Output the (X, Y) coordinate of the center of the cell containing the given text.  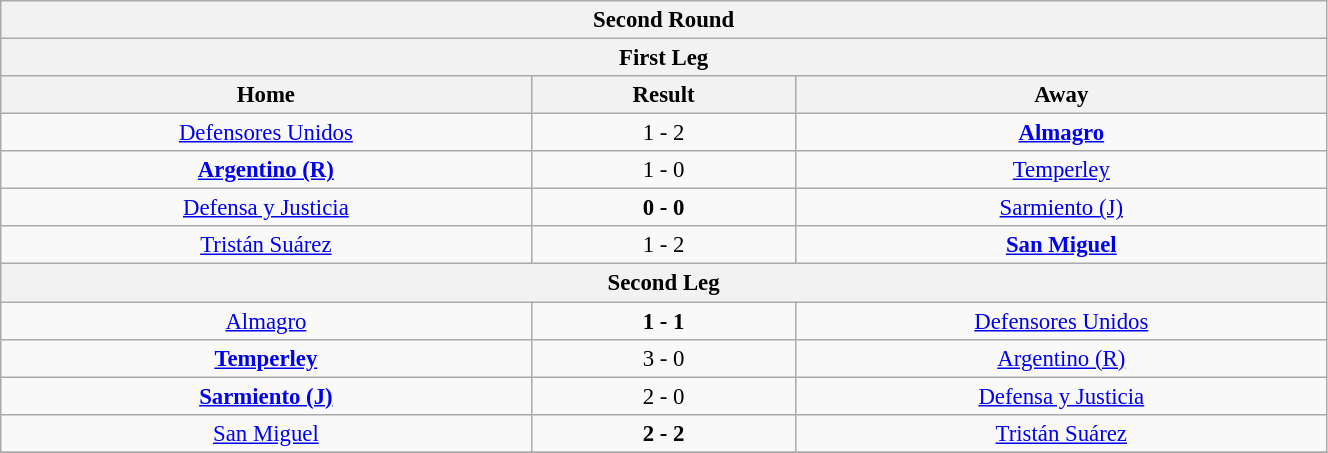
Home (266, 95)
2 - 0 (664, 396)
Away (1061, 95)
Result (664, 95)
Second Round (664, 20)
1 - 1 (664, 321)
0 - 0 (664, 208)
Second Leg (664, 283)
2 - 2 (664, 433)
3 - 0 (664, 358)
First Leg (664, 58)
1 - 0 (664, 170)
